For the text-containing cell, return its midpoint in [x, y] coordinate format. 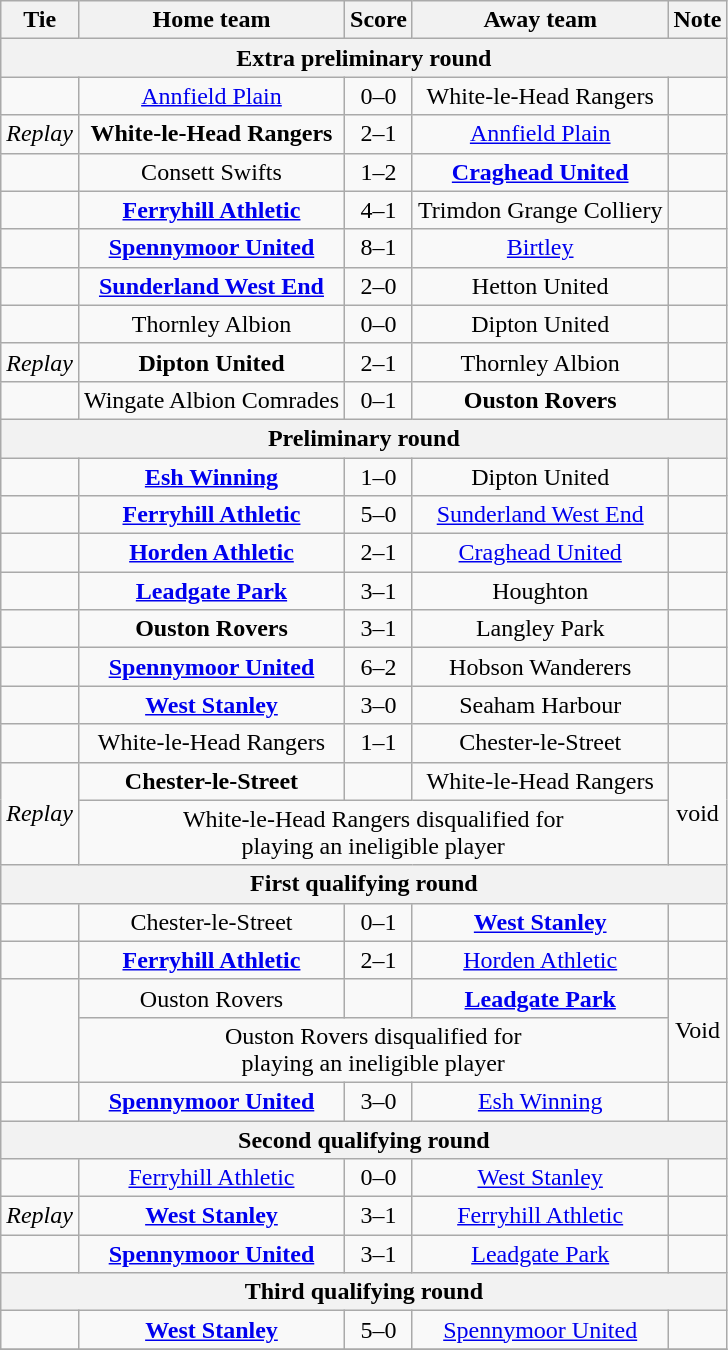
Houghton [540, 591]
2–0 [379, 286]
Wingate Albion Comrades [211, 400]
Hobson Wanderers [540, 667]
White-le-Head Rangers disqualified forplaying an ineligible player [373, 832]
void [698, 814]
8–1 [379, 248]
Preliminary round [364, 438]
Consett Swifts [211, 172]
Home team [211, 20]
Extra preliminary round [364, 58]
Tie [40, 20]
Ouston Rovers disqualified forplaying an ineligible player [373, 1050]
1–2 [379, 172]
Birtley [540, 248]
Void [698, 1030]
Score [379, 20]
Third qualifying round [364, 1292]
Seaham Harbour [540, 705]
Langley Park [540, 629]
Second qualifying round [364, 1139]
First qualifying round [364, 884]
Trimdon Grange Colliery [540, 210]
Note [698, 20]
4–1 [379, 210]
1–1 [379, 743]
Away team [540, 20]
6–2 [379, 667]
1–0 [379, 477]
Hetton United [540, 286]
